Identify which cell holds the provided text, then report its [X, Y] central coordinate. 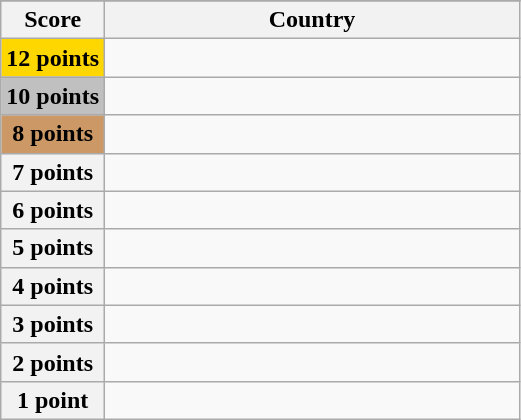
1 point [53, 400]
4 points [53, 286]
6 points [53, 210]
12 points [53, 58]
Country [312, 20]
Score [53, 20]
7 points [53, 172]
10 points [53, 96]
3 points [53, 324]
5 points [53, 248]
8 points [53, 134]
2 points [53, 362]
